Detect which cell encompasses the target text, then output its (X, Y) center coordinate. 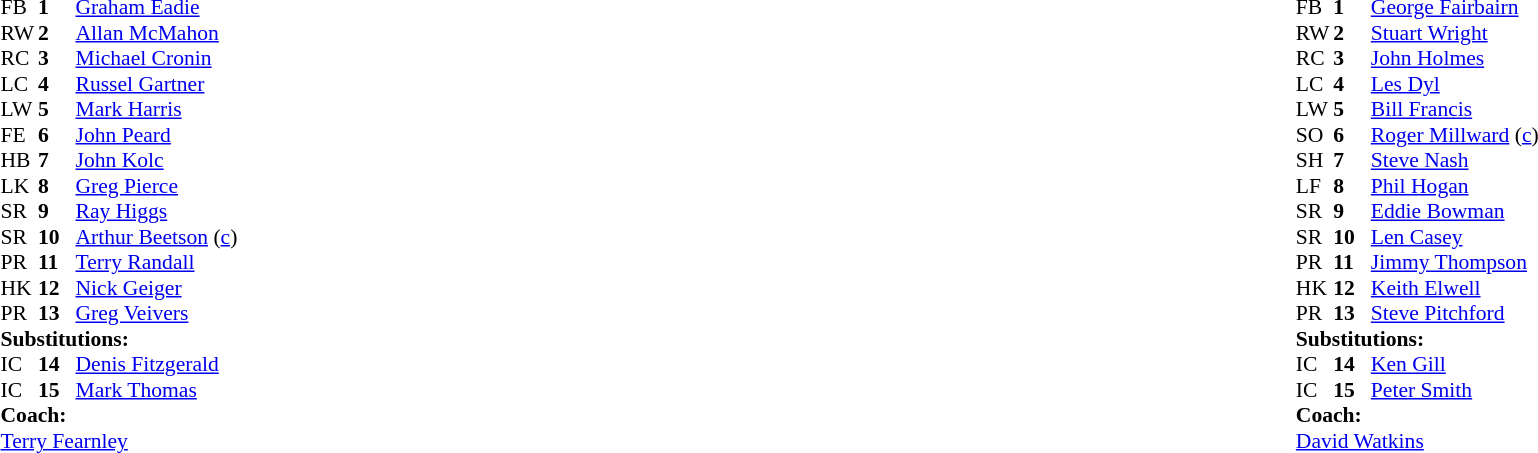
John Peard (157, 135)
John Kolc (157, 161)
SH (1315, 161)
HB (19, 161)
Michael Cronin (157, 59)
Greg Pierce (157, 186)
Ray Higgs (157, 211)
Greg Veivers (157, 313)
LF (1315, 186)
SO (1315, 135)
Allan McMahon (157, 33)
LK (19, 186)
Nick Geiger (157, 288)
Substitutions: (118, 339)
Terry Randall (157, 263)
Arthur Beetson (c) (157, 237)
Denis Fitzgerald (157, 365)
Coach: (118, 415)
Mark Harris (157, 109)
Mark Thomas (157, 390)
Russel Gartner (157, 84)
FE (19, 135)
